Find where the given text appears and provide that cell's center as (x, y) coordinate. 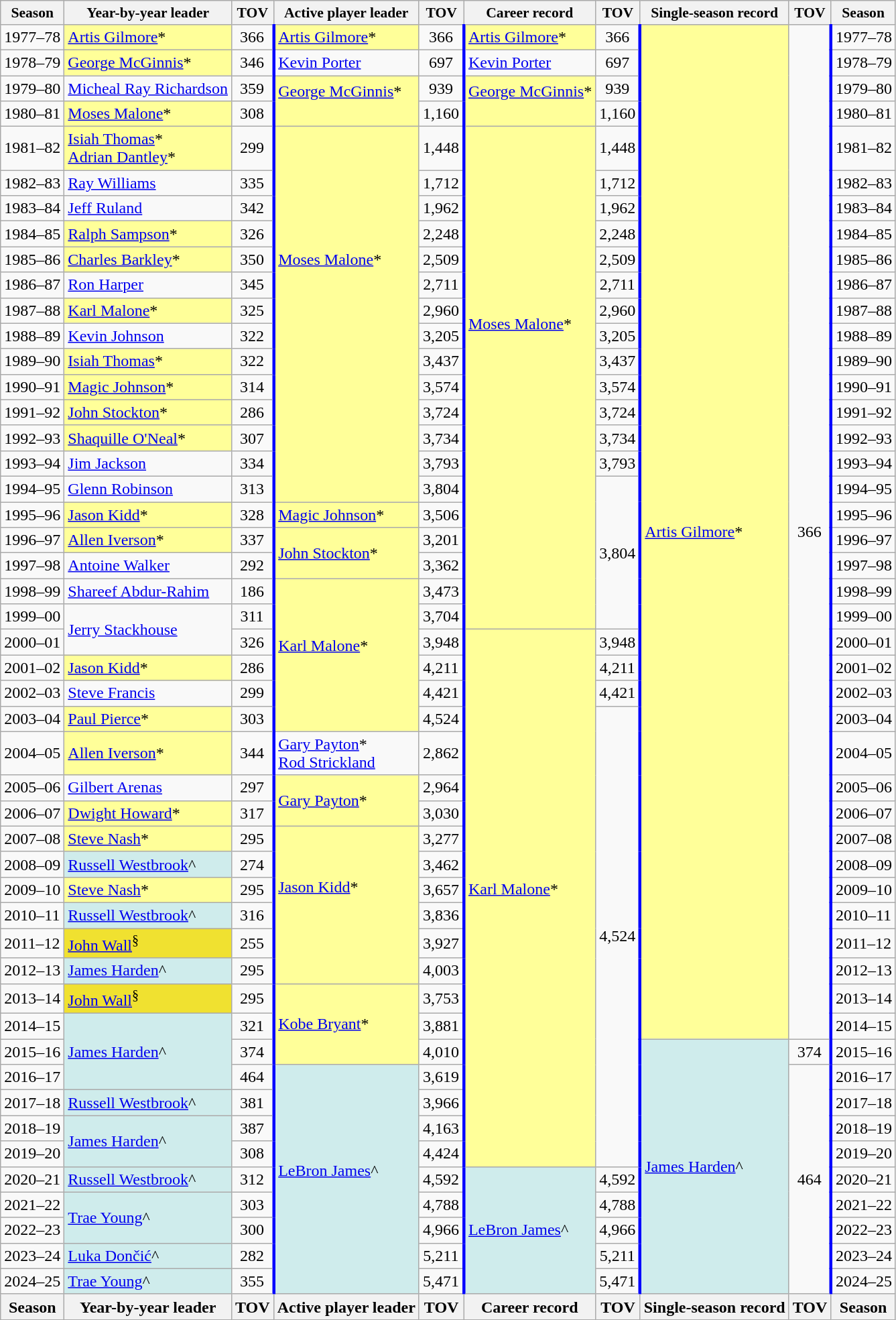
2,862 (441, 754)
Micheal Ray Richardson (148, 88)
3,462 (441, 864)
321 (252, 1026)
325 (252, 310)
335 (252, 183)
346 (252, 62)
2,964 (441, 788)
328 (252, 514)
Dwight Howard* (148, 813)
337 (252, 540)
Isiah Thomas*Adrian Dantley* (148, 149)
Ron Harper (148, 285)
3,277 (441, 839)
3,030 (441, 813)
344 (252, 754)
Luka Dončić^ (148, 1256)
3,704 (441, 617)
255 (252, 943)
4,010 (441, 1052)
3,201 (441, 540)
3,927 (441, 943)
300 (252, 1230)
316 (252, 915)
313 (252, 489)
381 (252, 1103)
292 (252, 566)
Kobe Bryant* (346, 1024)
Glenn Robinson (148, 489)
3,881 (441, 1026)
Gilbert Arenas (148, 788)
Isiah Thomas* (148, 361)
311 (252, 617)
334 (252, 463)
3,473 (441, 591)
Jerry Stackhouse (148, 629)
274 (252, 864)
307 (252, 438)
Gary Payton* (346, 800)
Paul Pierce* (148, 719)
314 (252, 387)
Jeff Ruland (148, 208)
Gary Payton*Rod Strickland (346, 754)
350 (252, 259)
3,657 (441, 890)
359 (252, 88)
317 (252, 813)
4,163 (441, 1128)
342 (252, 208)
Antoine Walker (148, 566)
355 (252, 1281)
297 (252, 788)
Kevin Johnson (148, 336)
3,836 (441, 915)
Ralph Sampson* (148, 234)
3,619 (441, 1077)
3,753 (441, 999)
345 (252, 285)
Steve Francis (148, 693)
387 (252, 1128)
Ray Williams (148, 183)
Shaquille O'Neal* (148, 438)
4,424 (441, 1154)
3,362 (441, 566)
3,506 (441, 514)
Shareef Abdur-Rahim (148, 591)
312 (252, 1179)
3,966 (441, 1103)
Jim Jackson (148, 463)
282 (252, 1256)
4,003 (441, 971)
Charles Barkley* (148, 259)
186 (252, 591)
